Capture the cell that displays the provided text and extract its [X, Y] central coordinate. 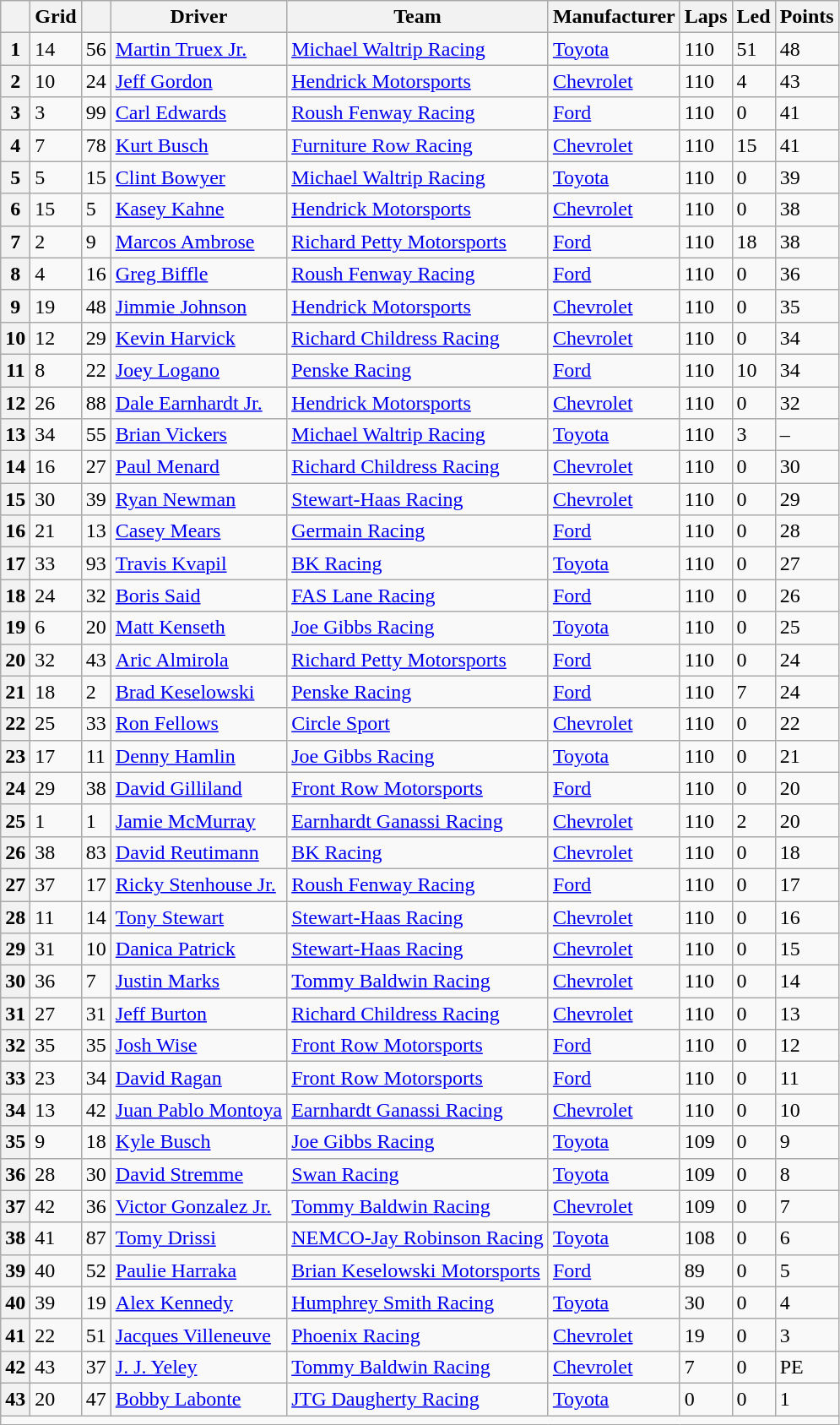
Aric Almirola [198, 660]
Ron Fellows [198, 724]
99 [96, 113]
Led [753, 17]
FAS Lane Racing [418, 596]
Humphrey Smith Racing [418, 1303]
56 [96, 49]
Kasey Kahne [198, 209]
Team [418, 17]
Dale Earnhardt Jr. [198, 403]
Martin Truex Jr. [198, 49]
J. J. Yeley [198, 1367]
Points [807, 17]
Paul Menard [198, 467]
78 [96, 145]
Josh Wise [198, 1046]
Manufacturer [614, 17]
Justin Marks [198, 982]
Bobby Labonte [198, 1399]
Kyle Busch [198, 1142]
93 [96, 563]
Boris Said [198, 596]
Kurt Busch [198, 145]
Ricky Stenhouse Jr. [198, 884]
PE [807, 1367]
Marcos Ambrose [198, 242]
Casey Mears [198, 531]
87 [96, 1238]
52 [96, 1270]
108 [706, 1238]
Alex Kennedy [198, 1303]
Germain Racing [418, 531]
Victor Gonzalez Jr. [198, 1206]
Jeff Gordon [198, 81]
Jeff Burton [198, 1014]
JTG Daugherty Racing [418, 1399]
– [807, 435]
David Ragan [198, 1078]
Matt Kenseth [198, 628]
Driver [198, 17]
Juan Pablo Montoya [198, 1110]
David Reutimann [198, 852]
Greg Biffle [198, 274]
Tony Stewart [198, 916]
Jacques Villeneuve [198, 1335]
Travis Kvapil [198, 563]
David Gilliland [198, 788]
NEMCO-Jay Robinson Racing [418, 1238]
55 [96, 435]
88 [96, 403]
Grid [56, 17]
David Stremme [198, 1174]
Danica Patrick [198, 949]
Furniture Row Racing [418, 145]
83 [96, 852]
Carl Edwards [198, 113]
Tomy Drissi [198, 1238]
Phoenix Racing [418, 1335]
89 [706, 1270]
Brian Keselowski Motorsports [418, 1270]
Brad Keselowski [198, 692]
Ryan Newman [198, 499]
47 [96, 1399]
Brian Vickers [198, 435]
Clint Bowyer [198, 177]
Jamie McMurray [198, 820]
Denny Hamlin [198, 756]
Joey Logano [198, 370]
Jimmie Johnson [198, 306]
Swan Racing [418, 1174]
Kevin Harvick [198, 338]
Paulie Harraka [198, 1270]
Laps [706, 17]
Circle Sport [418, 724]
